Return the [X, Y] coordinate for the center point of the cell that contains the specified text.  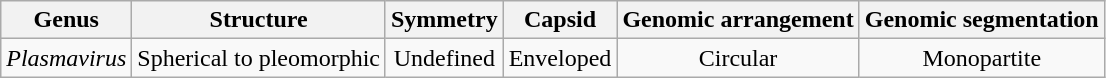
Genomic arrangement [738, 20]
Enveloped [560, 58]
Undefined [444, 58]
Genus [66, 20]
Structure [259, 20]
Monopartite [982, 58]
Capsid [560, 20]
Symmetry [444, 20]
Plasmavirus [66, 58]
Genomic segmentation [982, 20]
Spherical to pleomorphic [259, 58]
Circular [738, 58]
